Determine the [X, Y] coordinate at the center of the cell enclosing the given text.  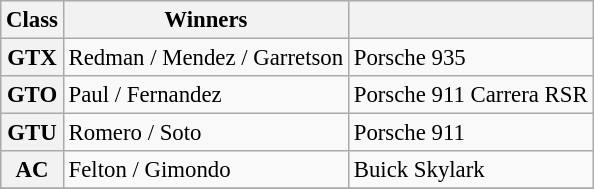
Class [32, 20]
Buick Skylark [470, 170]
Redman / Mendez / Garretson [206, 58]
Paul / Fernandez [206, 95]
Romero / Soto [206, 133]
Porsche 911 Carrera RSR [470, 95]
AC [32, 170]
GTX [32, 58]
Porsche 935 [470, 58]
Porsche 911 [470, 133]
Winners [206, 20]
Felton / Gimondo [206, 170]
GTO [32, 95]
GTU [32, 133]
